Search for the cell housing the specified text and yield its (X, Y) center coordinate. 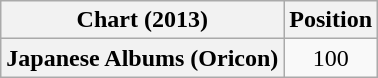
Japanese Albums (Oricon) (142, 58)
Chart (2013) (142, 20)
100 (331, 58)
Position (331, 20)
